Return the [x, y] coordinate for the center point of the cell that contains the specified text.  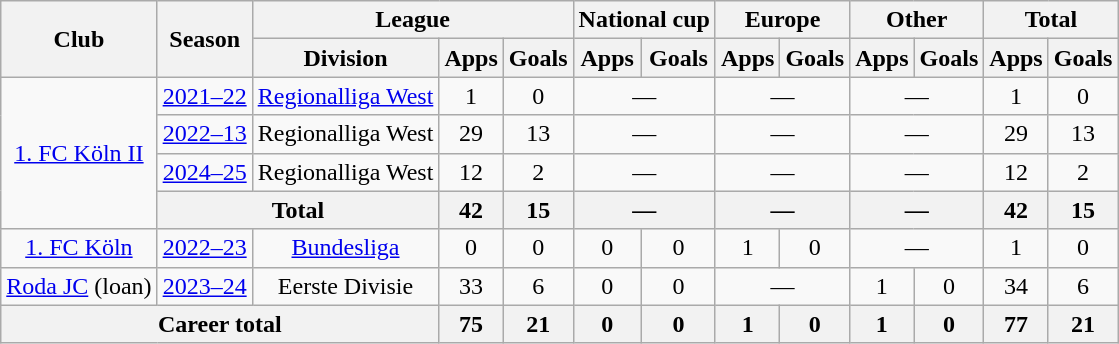
League [412, 20]
75 [471, 324]
2021–22 [204, 96]
Club [79, 39]
33 [471, 286]
2022–23 [204, 248]
Season [204, 39]
2024–25 [204, 172]
Roda JC (loan) [79, 286]
National cup [644, 20]
Bundesliga [346, 248]
Division [346, 58]
Career total [220, 324]
Other [917, 20]
77 [1016, 324]
2022–13 [204, 134]
34 [1016, 286]
2023–24 [204, 286]
1. FC Köln II [79, 153]
Europe [782, 20]
Eerste Divisie [346, 286]
1. FC Köln [79, 248]
